Extract the (x, y) coordinate from the center of the cell holding the provided text.  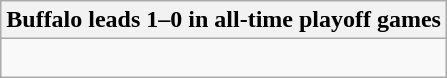
Buffalo leads 1–0 in all-time playoff games (224, 20)
